Detect which cell encompasses the target text, then output its (x, y) center coordinate. 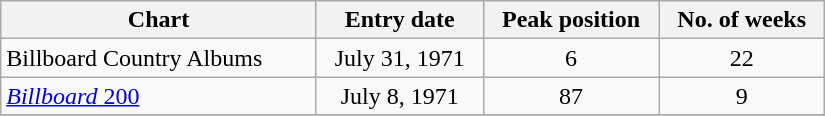
Billboard 200 (159, 96)
Chart (159, 20)
6 (571, 58)
No. of weeks (742, 20)
July 8, 1971 (400, 96)
Billboard Country Albums (159, 58)
9 (742, 96)
22 (742, 58)
July 31, 1971 (400, 58)
87 (571, 96)
Entry date (400, 20)
Peak position (571, 20)
